From the cell containing the given text, extract its center point as [X, Y] coordinate. 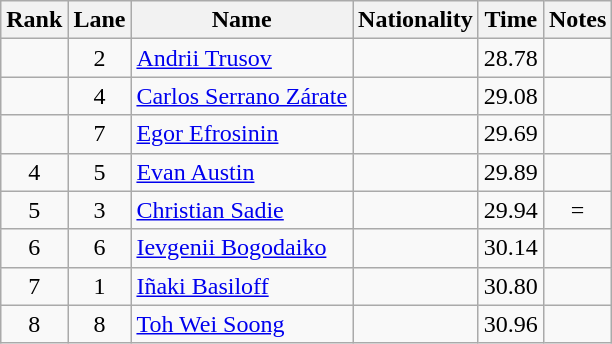
Notes [577, 20]
Lane [100, 20]
30.80 [510, 286]
Carlos Serrano Zárate [242, 96]
30.14 [510, 248]
Name [242, 20]
Iñaki Basiloff [242, 286]
Ievgenii Bogodaiko [242, 248]
2 [100, 58]
29.69 [510, 134]
Evan Austin [242, 172]
29.89 [510, 172]
Andrii Trusov [242, 58]
Egor Efrosinin [242, 134]
Toh Wei Soong [242, 324]
3 [100, 210]
28.78 [510, 58]
1 [100, 286]
29.94 [510, 210]
= [577, 210]
Time [510, 20]
Rank [34, 20]
Christian Sadie [242, 210]
30.96 [510, 324]
29.08 [510, 96]
Nationality [416, 20]
